Determine the [x, y] coordinate at the center of the cell enclosing the given text.  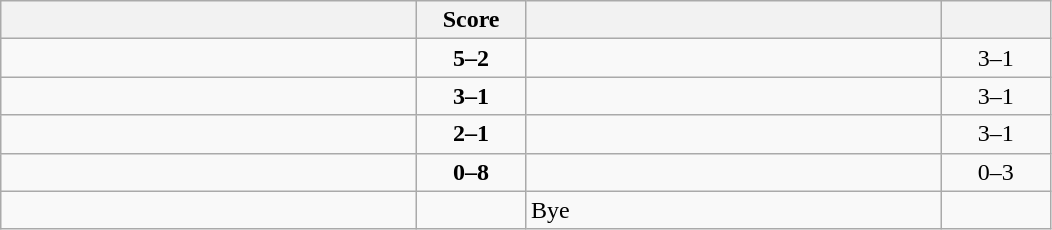
0–8 [472, 172]
2–1 [472, 134]
Score [472, 20]
5–2 [472, 58]
0–3 [996, 172]
Bye [733, 210]
